Return (x, y) of the center of cell containing provided text 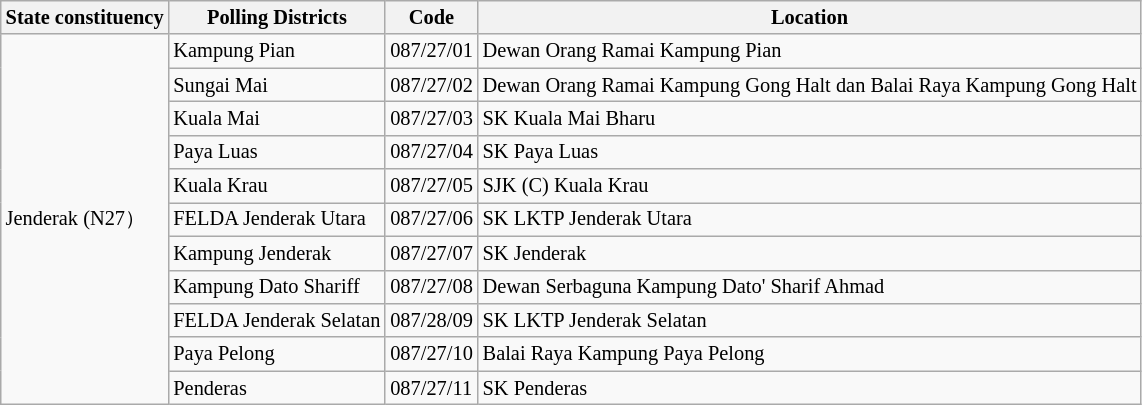
SJK (C) Kuala Krau (810, 186)
087/27/07 (431, 253)
SK Penderas (810, 388)
FELDA Jenderak Utara (276, 219)
Polling Districts (276, 17)
State constituency (85, 17)
Paya Pelong (276, 354)
087/27/11 (431, 388)
SK LKTP Jenderak Selatan (810, 320)
FELDA Jenderak Selatan (276, 320)
Dewan Orang Ramai Kampung Gong Halt dan Balai Raya Kampung Gong Halt (810, 85)
087/27/03 (431, 118)
Penderas (276, 388)
Location (810, 17)
087/27/04 (431, 152)
087/27/10 (431, 354)
087/27/06 (431, 219)
SK Jenderak (810, 253)
Kampung Jenderak (276, 253)
Kuala Krau (276, 186)
087/27/08 (431, 287)
087/28/09 (431, 320)
SK LKTP Jenderak Utara (810, 219)
Kuala Mai (276, 118)
087/27/01 (431, 51)
Sungai Mai (276, 85)
Jenderak (N27） (85, 219)
087/27/02 (431, 85)
SK Paya Luas (810, 152)
Dewan Orang Ramai Kampung Pian (810, 51)
Code (431, 17)
Kampung Pian (276, 51)
Kampung Dato Shariff (276, 287)
SK Kuala Mai Bharu (810, 118)
Paya Luas (276, 152)
Balai Raya Kampung Paya Pelong (810, 354)
Dewan Serbaguna Kampung Dato' Sharif Ahmad (810, 287)
087/27/05 (431, 186)
